Find where the given text appears and provide that cell's center as (x, y) coordinate. 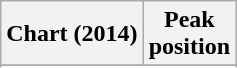
Peakposition (189, 34)
Chart (2014) (72, 34)
